Provide the (X, Y) coordinate of the cell's center where the given text is located.  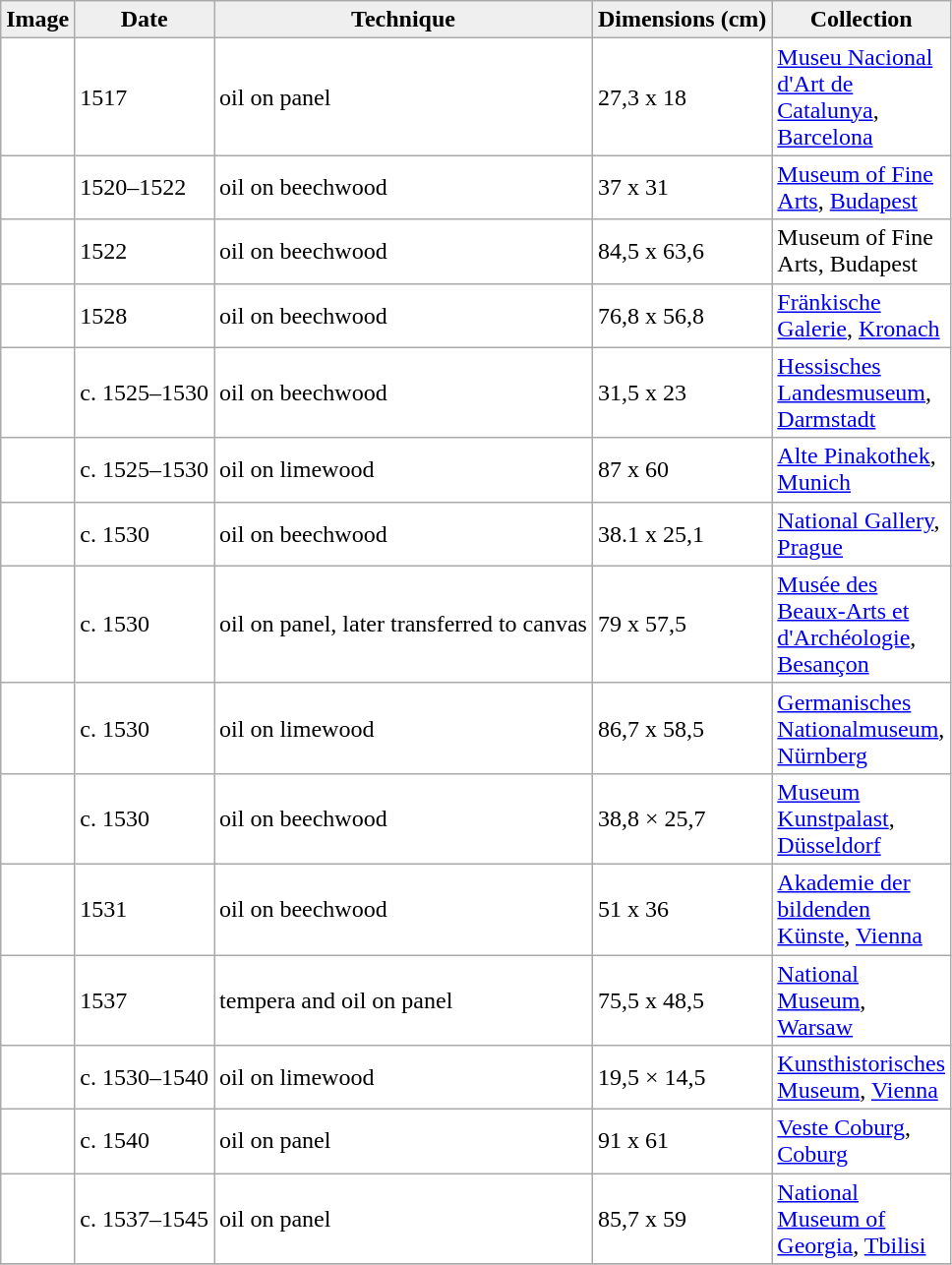
Date (145, 20)
Dimensions (cm) (682, 20)
Alte Pinakothek, Munich (862, 470)
1537 (145, 999)
oil on panel, later transferred to canvas (403, 624)
National Museum of Georgia, Tbilisi (862, 1219)
86,7 x 58,5 (682, 728)
1517 (145, 96)
1520–1522 (145, 187)
1522 (145, 252)
91 x 61 (682, 1141)
c. 1540 (145, 1141)
Kunsthistorisches Museum, Vienna (862, 1078)
87 x 60 (682, 470)
84,5 x 63,6 (682, 252)
Museu Nacional d'Art de Catalunya, Barcelona (862, 96)
38,8 × 25,7 (682, 818)
27,3 x 18 (682, 96)
Fränkische Galerie, Kronach (862, 315)
76,8 x 56,8 (682, 315)
Technique (403, 20)
Image (37, 20)
75,5 x 48,5 (682, 999)
1528 (145, 315)
tempera and oil on panel (403, 999)
1531 (145, 909)
Hessisches Landesmuseum, Darmstadt (862, 392)
31,5 x 23 (682, 392)
National Gallery, Prague (862, 533)
Museum Kunstpalast, Düsseldorf (862, 818)
85,7 x 59 (682, 1219)
Akademie der bildenden Künste, Vienna (862, 909)
37 x 31 (682, 187)
79 x 57,5 (682, 624)
National Museum, Warsaw (862, 999)
Germanisches Nationalmuseum, Nürnberg (862, 728)
Collection (862, 20)
c. 1530–1540 (145, 1078)
Musée des Beaux-Arts et d'Archéologie, Besançon (862, 624)
38.1 x 25,1 (682, 533)
19,5 × 14,5 (682, 1078)
Veste Coburg, Coburg (862, 1141)
c. 1537–1545 (145, 1219)
51 x 36 (682, 909)
